Extract the [x, y] coordinate from the center of the cell holding the provided text.  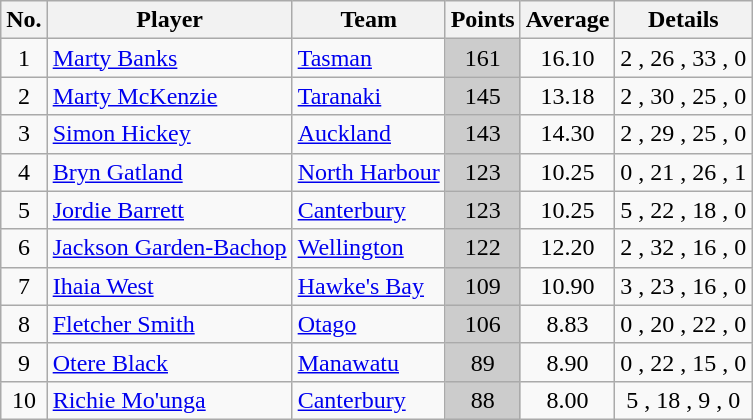
2 [24, 96]
8.83 [568, 324]
14.30 [568, 134]
No. [24, 20]
106 [482, 324]
Simon Hickey [170, 134]
Tasman [368, 58]
4 [24, 172]
5 , 22 , 18 , 0 [684, 210]
0 , 21 , 26 , 1 [684, 172]
109 [482, 286]
10 [24, 400]
Player [170, 20]
145 [482, 96]
Ihaia West [170, 286]
3 [24, 134]
Auckland [368, 134]
5 [24, 210]
Marty Banks [170, 58]
Fletcher Smith [170, 324]
Details [684, 20]
8.90 [568, 362]
1 [24, 58]
Otago [368, 324]
88 [482, 400]
8 [24, 324]
2 , 29 , 25 , 0 [684, 134]
12.20 [568, 248]
6 [24, 248]
5 , 18 , 9 , 0 [684, 400]
2 , 26 , 33 , 0 [684, 58]
143 [482, 134]
8.00 [568, 400]
9 [24, 362]
16.10 [568, 58]
Wellington [368, 248]
89 [482, 362]
North Harbour [368, 172]
Average [568, 20]
Otere Black [170, 362]
Team [368, 20]
10.90 [568, 286]
Marty McKenzie [170, 96]
Manawatu [368, 362]
Jackson Garden-Bachop [170, 248]
7 [24, 286]
3 , 23 , 16 , 0 [684, 286]
Richie Mo'unga [170, 400]
Points [482, 20]
0 , 22 , 15 , 0 [684, 362]
13.18 [568, 96]
2 , 30 , 25 , 0 [684, 96]
2 , 32 , 16 , 0 [684, 248]
0 , 20 , 22 , 0 [684, 324]
122 [482, 248]
Taranaki [368, 96]
Hawke's Bay [368, 286]
161 [482, 58]
Jordie Barrett [170, 210]
Bryn Gatland [170, 172]
